From the cell containing the given text, extract its center point as [X, Y] coordinate. 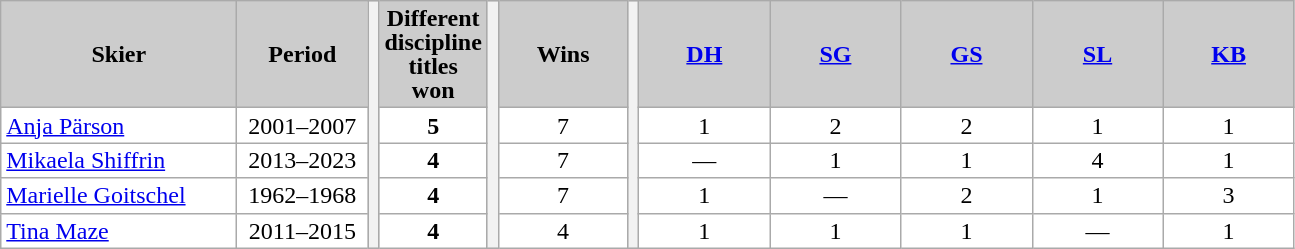
2001–2007 [302, 126]
Tina Maze [119, 230]
DH [704, 54]
Skier [119, 54]
Period [302, 54]
Marielle Goitschel [119, 196]
SL [1098, 54]
5 [433, 126]
2013–2023 [302, 160]
KB [1228, 54]
Different discipline titles won [433, 54]
3 [1228, 196]
GS [966, 54]
2011–2015 [302, 230]
Mikaela Shiffrin [119, 160]
SG [836, 54]
Anja Pärson [119, 126]
1962–1968 [302, 196]
Wins [562, 54]
